Return the (x, y) coordinate for the center point of the cell that contains the specified text.  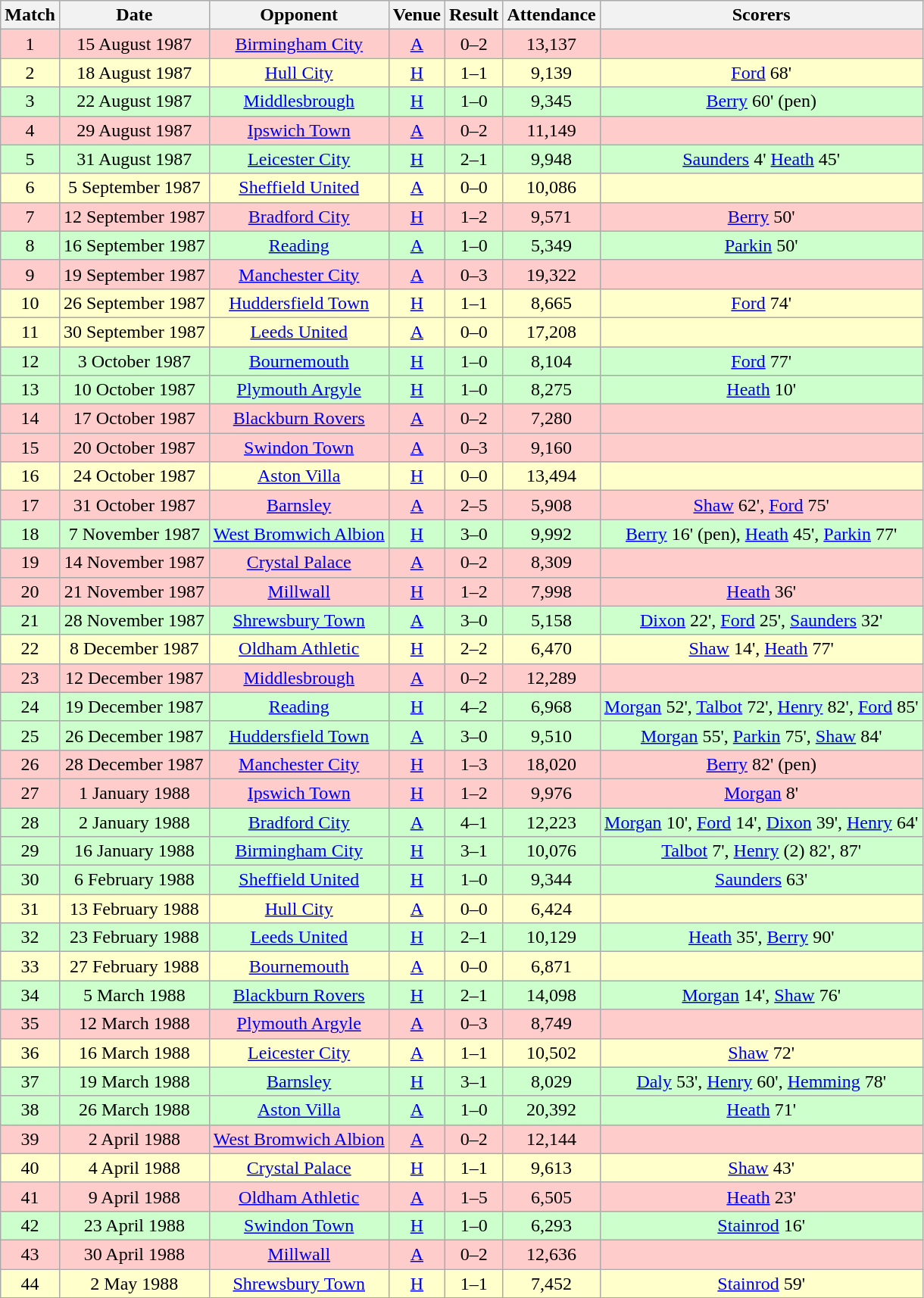
13,494 (551, 476)
19 December 1987 (134, 707)
Saunders 4' Heath 45' (761, 159)
18 August 1987 (134, 73)
12,223 (551, 822)
5,349 (551, 245)
12,636 (551, 1254)
1 January 1988 (134, 793)
9,948 (551, 159)
35 (30, 1024)
Dixon 22', Ford 25', Saunders 32' (761, 620)
8,104 (551, 361)
21 (30, 620)
10,502 (551, 1053)
Berry 82' (pen) (761, 764)
Morgan 14', Shaw 76' (761, 995)
11,149 (551, 130)
2 January 1988 (134, 822)
7,280 (551, 419)
Morgan 10', Ford 14', Dixon 39', Henry 64' (761, 822)
26 September 1987 (134, 303)
25 (30, 735)
Venue (417, 15)
Heath 23' (761, 1197)
Berry 16' (pen), Heath 45', Parkin 77' (761, 534)
7 November 1987 (134, 534)
6,470 (551, 649)
14,098 (551, 995)
40 (30, 1168)
1–3 (473, 764)
17 October 1987 (134, 419)
39 (30, 1139)
27 February 1988 (134, 966)
Heath 71' (761, 1110)
Opponent (298, 15)
17,208 (551, 332)
2–5 (473, 505)
22 (30, 649)
Shaw 14', Heath 77' (761, 649)
Parkin 50' (761, 245)
4–2 (473, 707)
5 (30, 159)
23 April 1988 (134, 1225)
Saunders 63' (761, 880)
31 August 1987 (134, 159)
19 March 1988 (134, 1081)
Attendance (551, 15)
Heath 36' (761, 591)
16 January 1988 (134, 851)
9,571 (551, 217)
9,344 (551, 880)
Stainrod 59' (761, 1284)
18 (30, 534)
9 (30, 274)
Ford 74' (761, 303)
5 March 1988 (134, 995)
4 (30, 130)
12 (30, 361)
9,160 (551, 448)
6,968 (551, 707)
3 (30, 101)
29 August 1987 (134, 130)
6 February 1988 (134, 880)
5,908 (551, 505)
12,144 (551, 1139)
20 October 1987 (134, 448)
34 (30, 995)
1 (30, 44)
3 October 1987 (134, 361)
26 March 1988 (134, 1110)
9,510 (551, 735)
Stainrod 16' (761, 1225)
8,309 (551, 563)
6 (30, 188)
16 (30, 476)
9,992 (551, 534)
15 August 1987 (134, 44)
19 (30, 563)
8 (30, 245)
Morgan 55', Parkin 75', Shaw 84' (761, 735)
12 March 1988 (134, 1024)
Scorers (761, 15)
16 September 1987 (134, 245)
28 November 1987 (134, 620)
Match (30, 15)
19,322 (551, 274)
Ford 68' (761, 73)
18,020 (551, 764)
21 November 1987 (134, 591)
Result (473, 15)
8 December 1987 (134, 649)
Morgan 52', Talbot 72', Henry 82', Ford 85' (761, 707)
10 (30, 303)
22 August 1987 (134, 101)
8,749 (551, 1024)
24 October 1987 (134, 476)
23 February 1988 (134, 938)
Heath 10' (761, 390)
4 April 1988 (134, 1168)
12,289 (551, 678)
Shaw 43' (761, 1168)
14 (30, 419)
10,129 (551, 938)
2 May 1988 (134, 1284)
13 (30, 390)
13 February 1988 (134, 909)
30 September 1987 (134, 332)
27 (30, 793)
Heath 35', Berry 90' (761, 938)
14 November 1987 (134, 563)
37 (30, 1081)
24 (30, 707)
8,665 (551, 303)
16 March 1988 (134, 1053)
7,998 (551, 591)
9 April 1988 (134, 1197)
44 (30, 1284)
12 September 1987 (134, 217)
20 (30, 591)
Berry 50' (761, 217)
31 (30, 909)
8,275 (551, 390)
9,613 (551, 1168)
5,158 (551, 620)
5 September 1987 (134, 188)
15 (30, 448)
7,452 (551, 1284)
Daly 53', Henry 60', Hemming 78' (761, 1081)
Shaw 72' (761, 1053)
Date (134, 15)
17 (30, 505)
7 (30, 217)
Shaw 62', Ford 75' (761, 505)
19 September 1987 (134, 274)
6,293 (551, 1225)
9,139 (551, 73)
10 October 1987 (134, 390)
30 April 1988 (134, 1254)
12 December 1987 (134, 678)
31 October 1987 (134, 505)
41 (30, 1197)
28 (30, 822)
4–1 (473, 822)
42 (30, 1225)
13,137 (551, 44)
23 (30, 678)
9,345 (551, 101)
6,871 (551, 966)
29 (30, 851)
Talbot 7', Henry (2) 82', 87' (761, 851)
8,029 (551, 1081)
26 (30, 764)
6,505 (551, 1197)
33 (30, 966)
38 (30, 1110)
Berry 60' (pen) (761, 101)
2–2 (473, 649)
43 (30, 1254)
28 December 1987 (134, 764)
32 (30, 938)
36 (30, 1053)
Morgan 8' (761, 793)
26 December 1987 (134, 735)
Ford 77' (761, 361)
10,076 (551, 851)
20,392 (551, 1110)
11 (30, 332)
6,424 (551, 909)
30 (30, 880)
9,976 (551, 793)
10,086 (551, 188)
2 April 1988 (134, 1139)
2 (30, 73)
1–5 (473, 1197)
